Extract the [X, Y] coordinate from the center of the cell holding the provided text.  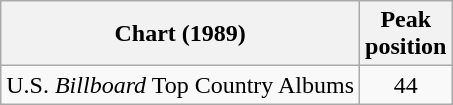
44 [406, 85]
Chart (1989) [180, 34]
Peakposition [406, 34]
U.S. Billboard Top Country Albums [180, 85]
